For the text-containing cell, return its midpoint in [x, y] coordinate format. 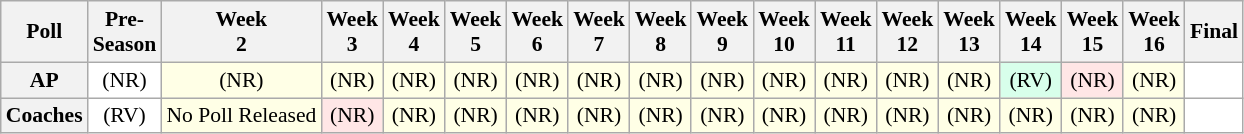
Week2 [241, 32]
Week9 [722, 32]
Week14 [1031, 32]
Week11 [846, 32]
Week12 [908, 32]
Week6 [537, 32]
Poll [44, 32]
AP [44, 80]
No Poll Released [241, 116]
Week5 [476, 32]
Week16 [1154, 32]
Week8 [661, 32]
Week10 [784, 32]
Week7 [599, 32]
Week13 [969, 32]
Week3 [352, 32]
Week15 [1093, 32]
Final [1214, 32]
Coaches [44, 116]
Week4 [414, 32]
Pre-Season [125, 32]
